Determine the [X, Y] coordinate at the center of the cell enclosing the given text.  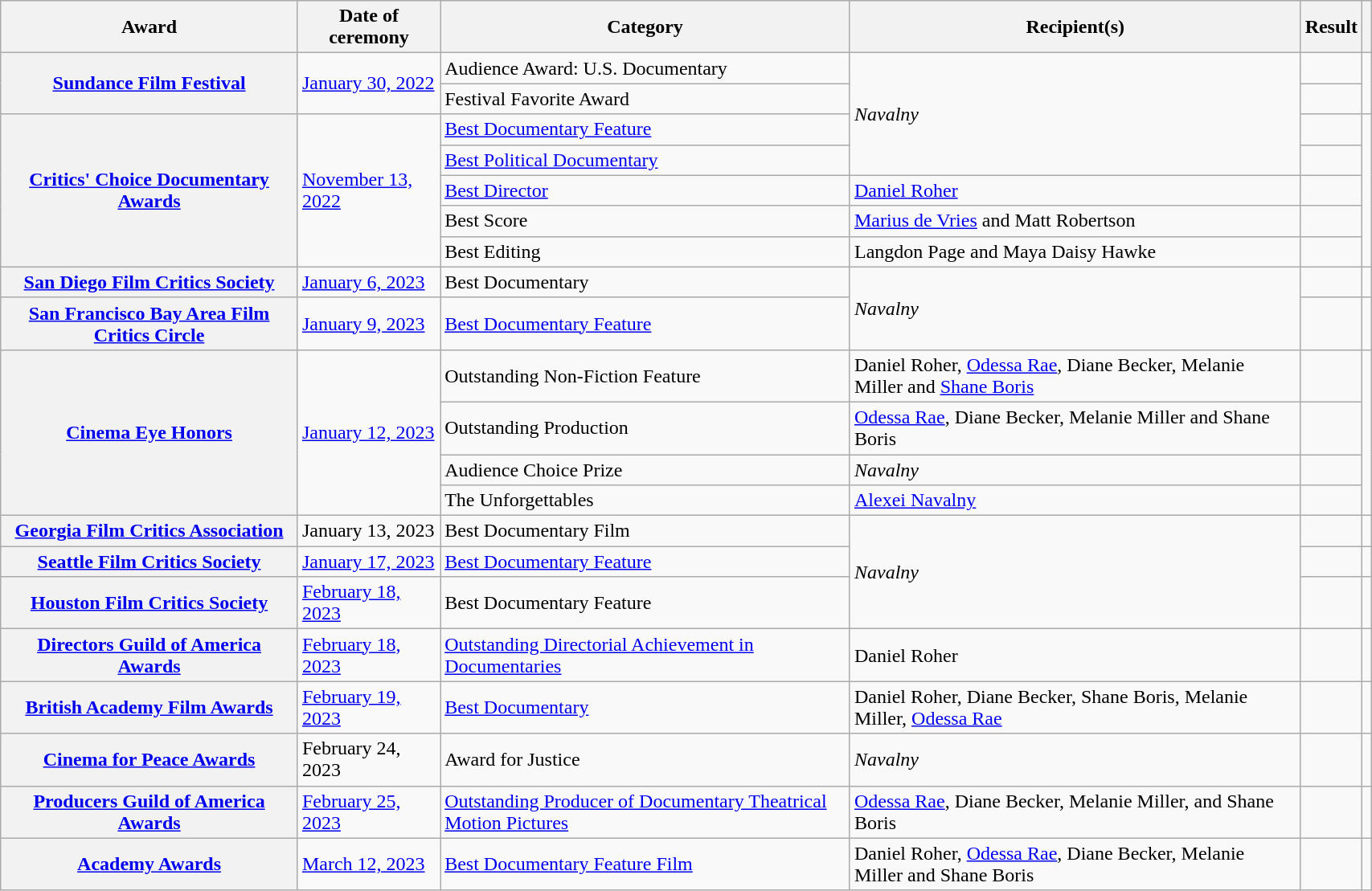
San Diego Film Critics Society [149, 282]
Recipient(s) [1075, 27]
January 9, 2023 [368, 323]
Outstanding Non-Fiction Feature [645, 376]
March 12, 2023 [368, 864]
January 30, 2022 [368, 84]
British Academy Film Awards [149, 707]
Odessa Rae, Diane Becker, Melanie Miller, and Shane Boris [1075, 811]
Alexei Navalny [1075, 501]
January 6, 2023 [368, 282]
Best Editing [645, 251]
Georgia Film Critics Association [149, 531]
Cinema Eye Honors [149, 432]
Result [1331, 27]
San Francisco Bay Area Film Critics Circle [149, 323]
Odessa Rae, Diane Becker, Melanie Miller and Shane Boris [1075, 427]
Best Documentary Feature Film [645, 864]
Producers Guild of America Awards [149, 811]
Outstanding Directorial Achievement in Documentaries [645, 656]
Seattle Film Critics Society [149, 562]
Daniel Roher, Diane Becker, Shane Boris, Melanie Miller, Odessa Rae [1075, 707]
February 19, 2023 [368, 707]
Langdon Page and Maya Daisy Hawke [1075, 251]
Houston Film Critics Society [149, 603]
Marius de Vries and Matt Robertson [1075, 221]
Best Political Documentary [645, 160]
Festival Favorite Award [645, 99]
February 25, 2023 [368, 811]
Academy Awards [149, 864]
Date of ceremony [368, 27]
Best Director [645, 190]
Audience Choice Prize [645, 470]
January 17, 2023 [368, 562]
January 13, 2023 [368, 531]
Outstanding Production [645, 427]
Critics' Choice Documentary Awards [149, 190]
Category [645, 27]
Award [149, 27]
Directors Guild of America Awards [149, 656]
Best Documentary Film [645, 531]
Cinema for Peace Awards [149, 760]
November 13, 2022 [368, 190]
The Unforgettables [645, 501]
Audience Award: U.S. Documentary [645, 68]
Best Score [645, 221]
Award for Justice [645, 760]
Outstanding Producer of Documentary Theatrical Motion Pictures [645, 811]
Sundance Film Festival [149, 84]
January 12, 2023 [368, 432]
February 24, 2023 [368, 760]
